Identify which cell holds the provided text, then report its [x, y] central coordinate. 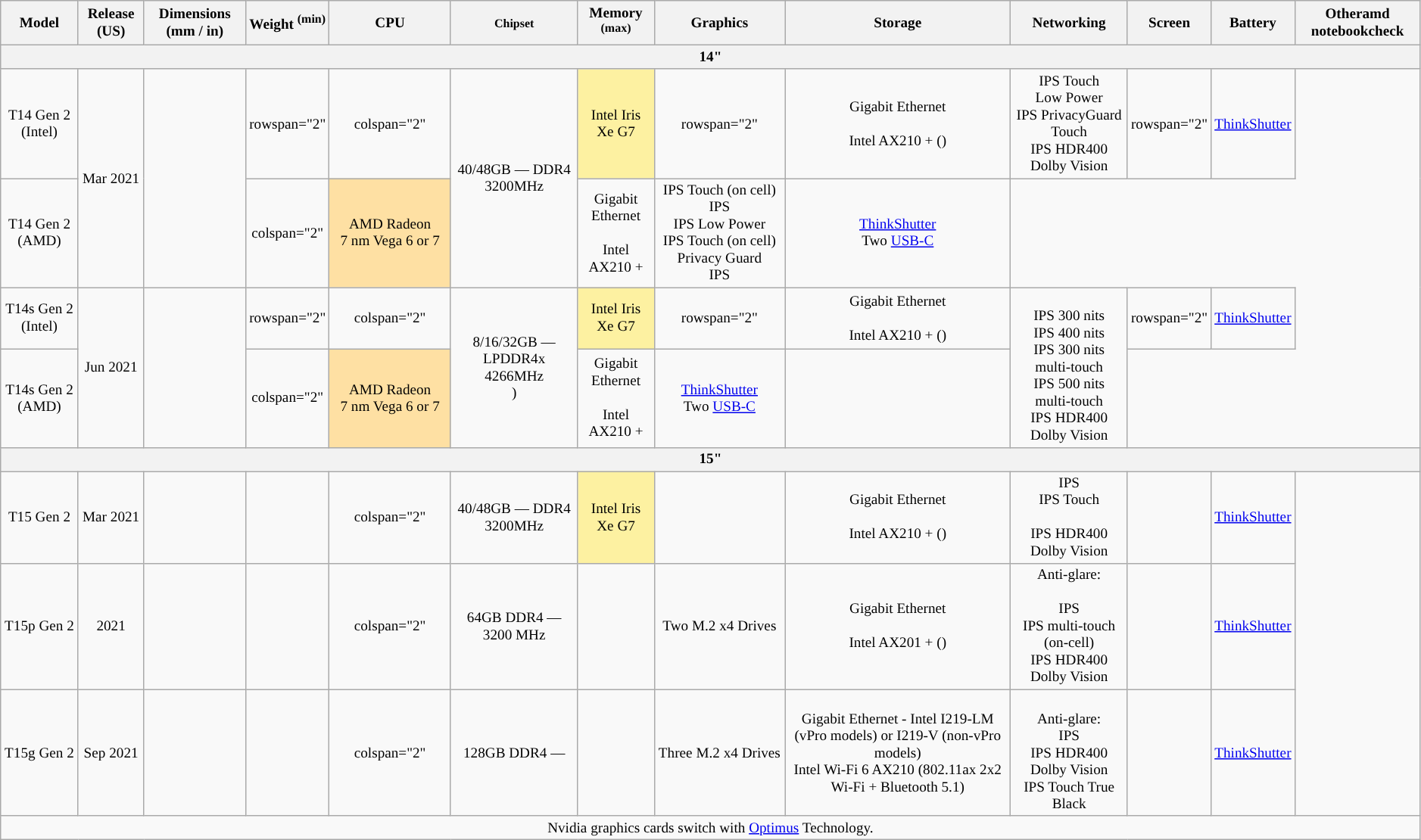
Weight (min) [288, 23]
Gigabit Ethernet - Intel I219-LM (vPro models) or I219-V (non-vPro models)Intel Wi-Fi 6 AX210 (802.11ax 2x2 Wi-Fi + Bluetooth 5.1) [898, 752]
14" [710, 58]
15" [710, 459]
Anti-glare: IPS IPS multi-touch (on-cell) IPS HDR400 Dolby Vision [1069, 627]
IPS 300 nits IPS 400 nits IPS 300 nits multi-touch IPS 500 nits multi-touch IPS HDR400 Dolby Vision [1069, 368]
Gigabit EthernetIntel AX201 + () [898, 627]
Storage [898, 23]
2021 [111, 627]
Chipset [514, 23]
T14s Gen 2 (AMD) [39, 398]
T15 Gen 2 [39, 518]
Jun 2021 [111, 368]
IPS Touch Low Power IPS PrivacyGuard Touch IPS HDR400 Dolby Vision [1069, 123]
T15g Gen 2 [39, 752]
Anti-glare: IPS IPS HDR400 Dolby Vision IPS Touch True Black [1069, 752]
Memory (max) [616, 23]
CPU [390, 23]
8/16/32GB — LPDDR4x 4266MHz) [514, 368]
Otheramd notebookcheck [1357, 23]
Release (US) [111, 23]
Two M.2 x4 Drives [719, 627]
Model [39, 23]
Nvidia graphics cards switch with Optimus Technology. [710, 828]
T15p Gen 2 [39, 627]
Battery [1253, 23]
Sep 2021 [111, 752]
128GB DDR4 — [514, 752]
T14 Gen 2 (Intel) [39, 123]
Graphics [719, 23]
Networking [1069, 23]
Dimensions (mm / in) [195, 23]
Screen [1169, 23]
T14 Gen 2 (AMD) [39, 232]
64GB DDR4 — 3200 MHz [514, 627]
Three M.2 x4 Drives [719, 752]
T14s Gen 2 (Intel) [39, 319]
IPS IPS Touch IPS HDR400 Dolby Vision [1069, 518]
IPS Touch (on cell) IPS IPS Low Power IPS Touch (on cell) Privacy Guard IPS [719, 232]
